Output the (x, y) coordinate of the center of the cell containing the given text.  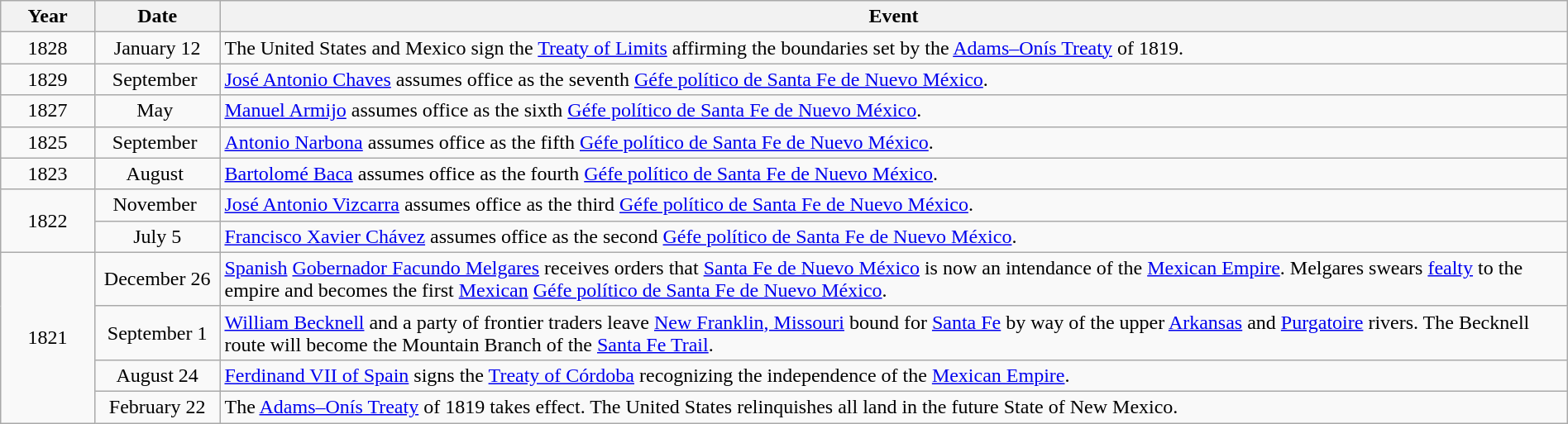
José Antonio Chaves assumes office as the seventh Géfe político de Santa Fe de Nuevo México. (893, 79)
1828 (48, 48)
July 5 (157, 236)
1829 (48, 79)
The Adams–Onís Treaty of 1819 takes effect. The United States relinquishes all land in the future State of New Mexico. (893, 407)
The United States and Mexico sign the Treaty of Limits affirming the boundaries set by the Adams–Onís Treaty of 1819. (893, 48)
1823 (48, 174)
Francisco Xavier Chávez assumes office as the second Géfe político de Santa Fe de Nuevo México. (893, 236)
September 1 (157, 332)
Manuel Armijo assumes office as the sixth Géfe político de Santa Fe de Nuevo México. (893, 111)
November (157, 205)
Date (157, 17)
Event (893, 17)
1825 (48, 142)
José Antonio Vizcarra assumes office as the third Géfe político de Santa Fe de Nuevo México. (893, 205)
1821 (48, 337)
Year (48, 17)
Ferdinand VII of Spain signs the Treaty of Córdoba recognizing the independence of the Mexican Empire. (893, 375)
1827 (48, 111)
December 26 (157, 279)
August (157, 174)
1822 (48, 221)
Antonio Narbona assumes office as the fifth Géfe político de Santa Fe de Nuevo México. (893, 142)
Bartolomé Baca assumes office as the fourth Géfe político de Santa Fe de Nuevo México. (893, 174)
May (157, 111)
August 24 (157, 375)
January 12 (157, 48)
February 22 (157, 407)
